Capture the cell that displays the provided text and extract its (X, Y) central coordinate. 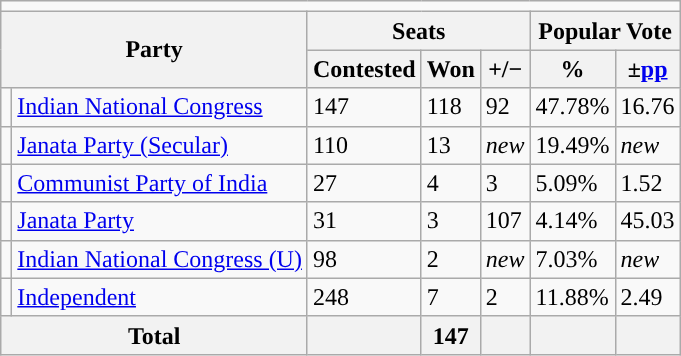
Janata Party (160, 221)
7.03% (572, 259)
Independent (160, 297)
7 (450, 297)
Seats (418, 31)
31 (364, 221)
1.52 (648, 183)
11.88% (572, 297)
98 (364, 259)
248 (364, 297)
% (572, 69)
107 (505, 221)
Indian National Congress (160, 107)
110 (364, 145)
Communist Party of India (160, 183)
5.09% (572, 183)
4.14% (572, 221)
±pp (648, 69)
19.49% (572, 145)
13 (450, 145)
Party (154, 50)
2.49 (648, 297)
Popular Vote (605, 31)
92 (505, 107)
118 (450, 107)
Indian National Congress (U) (160, 259)
+/− (505, 69)
45.03 (648, 221)
Won (450, 69)
Total (154, 335)
16.76 (648, 107)
4 (450, 183)
27 (364, 183)
Janata Party (Secular) (160, 145)
47.78% (572, 107)
Contested (364, 69)
